Search for the cell housing the specified text and yield its (X, Y) center coordinate. 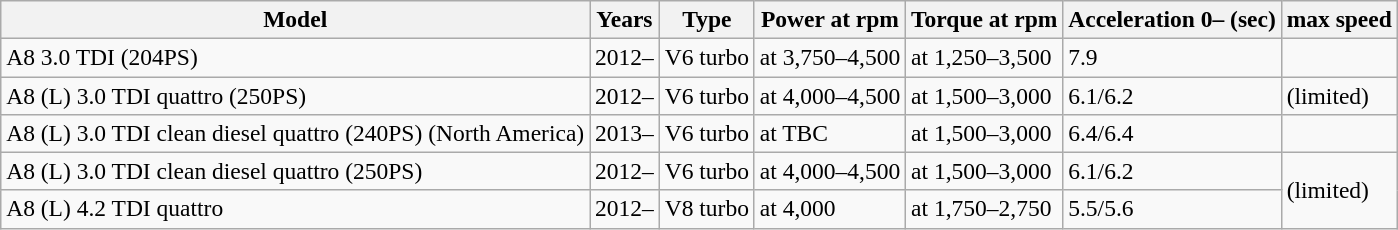
at 3,750–4,500 (830, 57)
A8 (L) 3.0 TDI quattro (250PS) (296, 95)
Years (625, 19)
at 4,000 (830, 209)
Type (706, 19)
V8 turbo (706, 209)
at 1,750–2,750 (984, 209)
Model (296, 19)
A8 3.0 TDI (204PS) (296, 57)
Power at rpm (830, 19)
A8 (L) 3.0 TDI clean diesel quattro (250PS) (296, 171)
Acceleration 0– (sec) (1172, 19)
2013– (625, 133)
at TBC (830, 133)
max speed (1339, 19)
7.9 (1172, 57)
at 1,250–3,500 (984, 57)
A8 (L) 4.2 TDI quattro (296, 209)
6.4/6.4 (1172, 133)
A8 (L) 3.0 TDI clean diesel quattro (240PS) (North America) (296, 133)
5.5/5.6 (1172, 209)
Torque at rpm (984, 19)
